Scan for the cell matching the given text and deliver its [X, Y] coordinate at center. 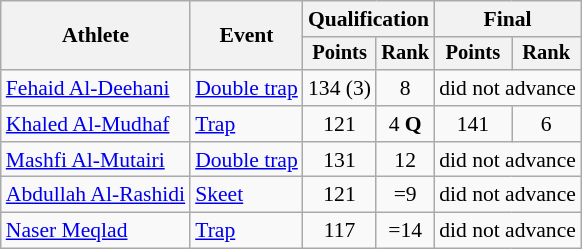
12 [405, 160]
Final [508, 19]
6 [546, 124]
117 [340, 231]
Qualification [368, 19]
Abdullah Al-Rashidi [96, 195]
Mashfi Al-Mutairi [96, 160]
=14 [405, 231]
131 [340, 160]
Khaled Al-Mudhaf [96, 124]
=9 [405, 195]
Naser Meqlad [96, 231]
4 Q [405, 124]
8 [405, 88]
Event [246, 36]
141 [472, 124]
Fehaid Al-Deehani [96, 88]
Skeet [246, 195]
Athlete [96, 36]
134 (3) [340, 88]
